Locate the cell with the specified text and output its [x, y] center coordinate. 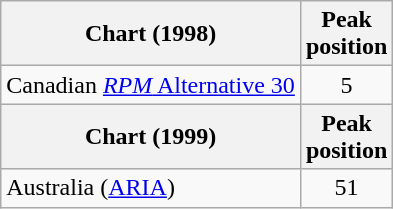
Australia (ARIA) [151, 188]
Chart (1999) [151, 136]
Canadian RPM Alternative 30 [151, 85]
5 [346, 85]
Chart (1998) [151, 34]
51 [346, 188]
